Return (X, Y) of the center of cell containing provided text 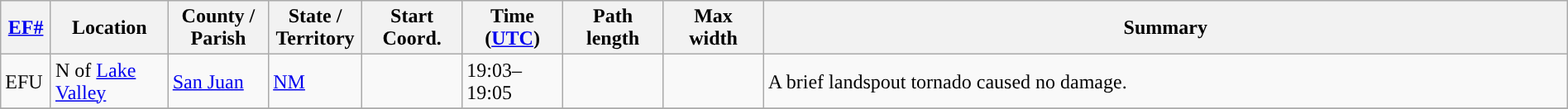
State / Territory (316, 28)
N of Lake Valley (109, 81)
Start Coord. (412, 28)
Summary (1165, 28)
Path length (612, 28)
San Juan (218, 81)
Time (UTC) (513, 28)
EFU (26, 81)
County / Parish (218, 28)
19:03–19:05 (513, 81)
EF# (26, 28)
A brief landspout tornado caused no damage. (1165, 81)
NM (316, 81)
Max width (713, 28)
Location (109, 28)
